Provide the [x, y] coordinate of the cell's center where the given text is located.  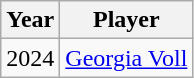
Player [126, 20]
2024 [30, 58]
Year [30, 20]
Georgia Voll [126, 58]
